Provide the [X, Y] coordinate of the cell's center where the given text is located.  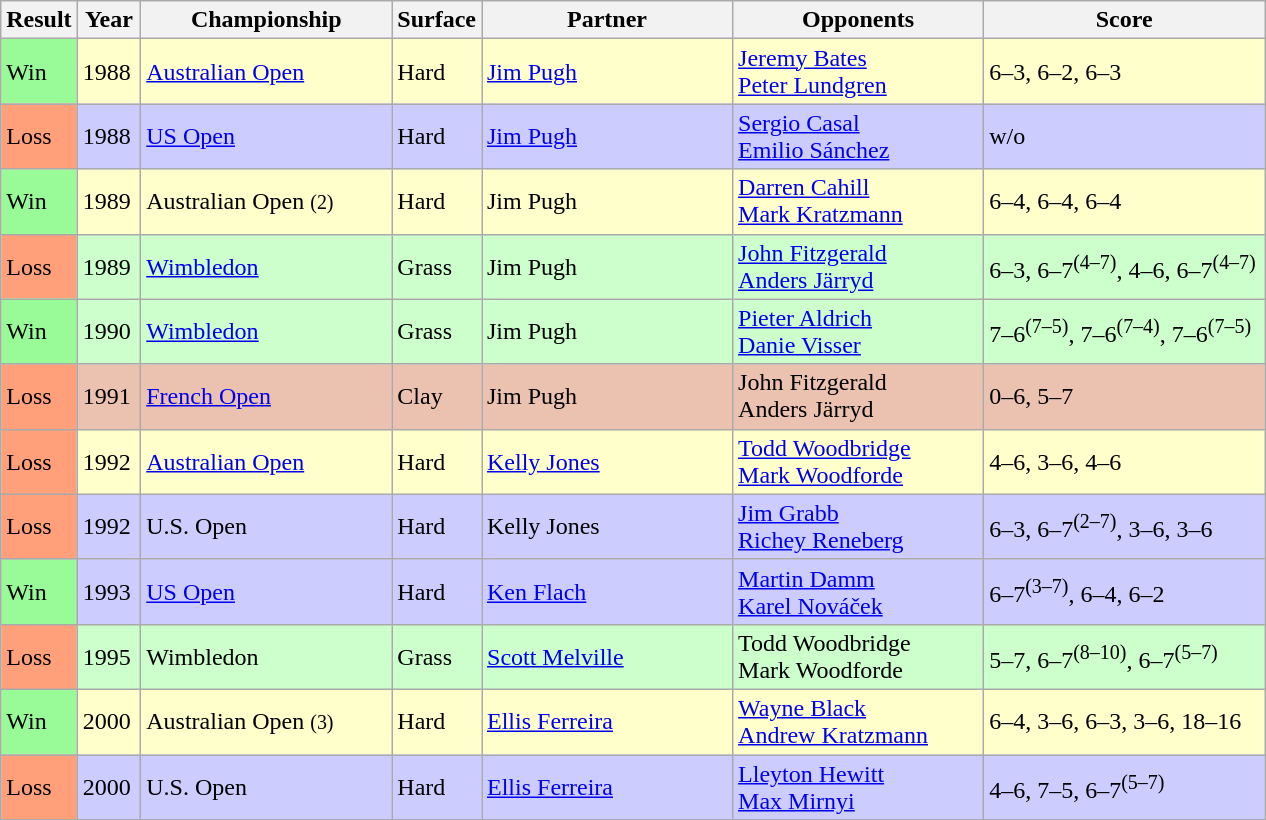
6–3, 6–7(4–7), 4–6, 6–7(4–7) [1124, 266]
Clay [437, 396]
7–6(7–5), 7–6(7–4), 7–6(7–5) [1124, 332]
6–3, 6–7(2–7), 3–6, 3–6 [1124, 526]
Year [109, 20]
Darren Cahill Mark Kratzmann [858, 202]
French Open [266, 396]
Pieter Aldrich Danie Visser [858, 332]
4–6, 7–5, 6–7(5–7) [1124, 786]
Jeremy Bates Peter Lundgren [858, 72]
1990 [109, 332]
4–6, 3–6, 4–6 [1124, 462]
w/o [1124, 136]
Martin Damm Karel Nováček [858, 592]
Sergio Casal Emilio Sánchez [858, 136]
Ken Flach [608, 592]
Australian Open (2) [266, 202]
1991 [109, 396]
Partner [608, 20]
Result [39, 20]
Score [1124, 20]
1995 [109, 656]
Championship [266, 20]
6–4, 3–6, 6–3, 3–6, 18–16 [1124, 722]
6–7(3–7), 6–4, 6–2 [1124, 592]
5–7, 6–7(8–10), 6–7(5–7) [1124, 656]
1993 [109, 592]
Surface [437, 20]
Opponents [858, 20]
6–4, 6–4, 6–4 [1124, 202]
Australian Open (3) [266, 722]
Wayne Black Andrew Kratzmann [858, 722]
Scott Melville [608, 656]
0–6, 5–7 [1124, 396]
Lleyton Hewitt Max Mirnyi [858, 786]
Jim Grabb Richey Reneberg [858, 526]
6–3, 6–2, 6–3 [1124, 72]
